Return [X, Y] of the center of cell containing provided text 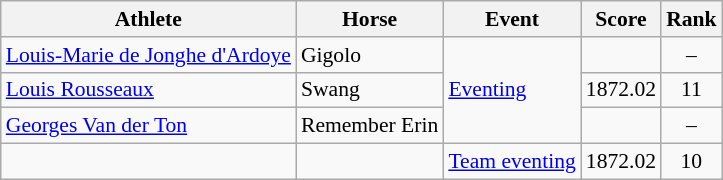
Score [621, 19]
Horse [370, 19]
Team eventing [512, 162]
Event [512, 19]
10 [692, 162]
Athlete [148, 19]
Georges Van der Ton [148, 126]
Swang [370, 90]
Gigolo [370, 55]
Louis-Marie de Jonghe d'Ardoye [148, 55]
Remember Erin [370, 126]
Louis Rousseaux [148, 90]
Rank [692, 19]
11 [692, 90]
Eventing [512, 90]
